Output the [x, y] coordinate of the center of the cell containing the given text.  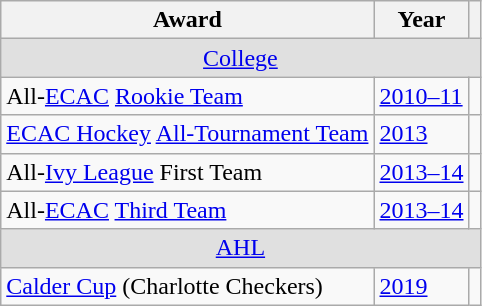
2013 [422, 134]
Award [188, 20]
All-ECAC Rookie Team [188, 96]
All-Ivy League First Team [188, 172]
Year [422, 20]
College [240, 58]
AHL [240, 248]
Calder Cup (Charlotte Checkers) [188, 286]
All-ECAC Third Team [188, 210]
2010–11 [422, 96]
2019 [422, 286]
ECAC Hockey All-Tournament Team [188, 134]
